Search for the cell housing the specified text and yield its [X, Y] center coordinate. 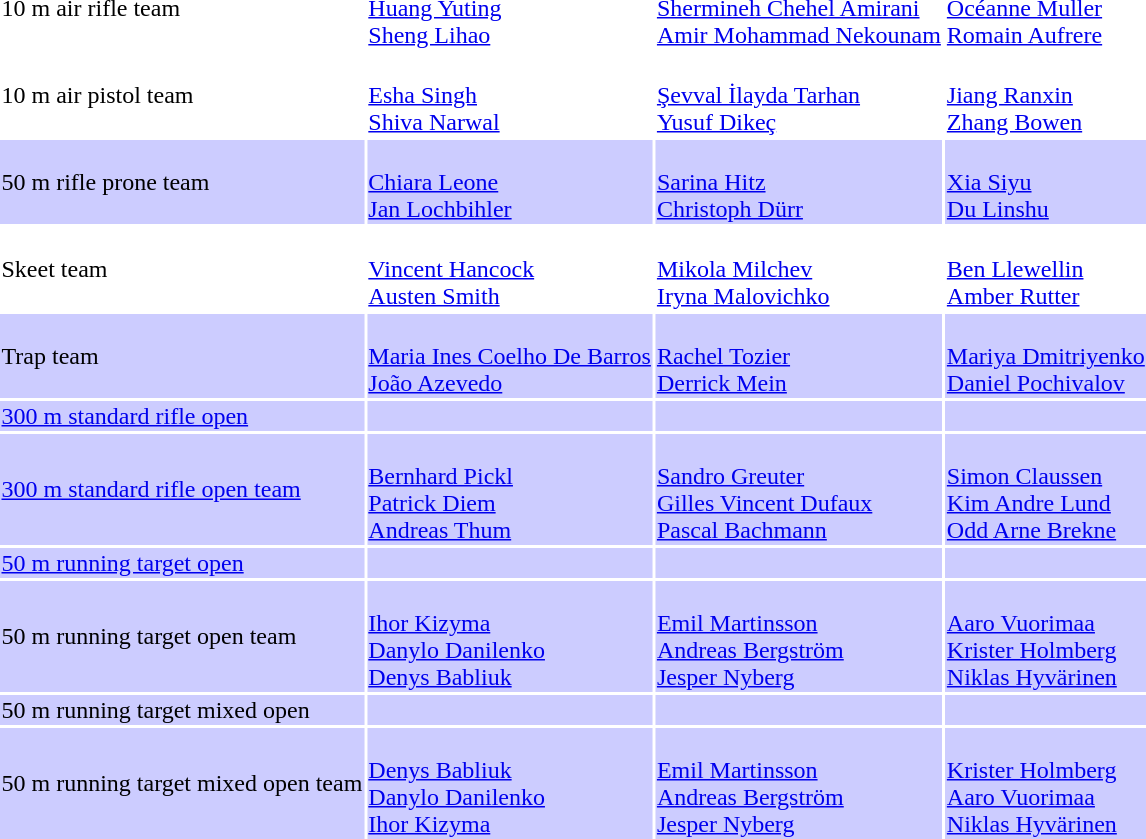
50 m running target open team [182, 636]
50 m rifle prone team [182, 182]
Esha SinghShiva Narwal [510, 95]
Maria Ines Coelho De BarrosJoão Azevedo [510, 356]
Sandro GreuterGilles Vincent DufauxPascal Bachmann [798, 490]
50 m running target mixed open [182, 710]
50 m running target open [182, 563]
Skeet team [182, 269]
Şevval İlayda TarhanYusuf Dikeç [798, 95]
Jiang RanxinZhang Bowen [1046, 95]
300 m standard rifle open team [182, 490]
Denys BabliukDanylo DanilenkoIhor Kizyma [510, 784]
Mariya DmitriyenkoDaniel Pochivalov [1046, 356]
Mikola MilchevIryna Malovichko [798, 269]
10 m air pistol team [182, 95]
Trap team [182, 356]
Simon ClaussenKim Andre LundOdd Arne Brekne [1046, 490]
Chiara LeoneJan Lochbihler [510, 182]
Bernhard PicklPatrick DiemAndreas Thum [510, 490]
Xia SiyuDu Linshu [1046, 182]
300 m standard rifle open [182, 416]
Aaro VuorimaaKrister HolmbergNiklas Hyvärinen [1046, 636]
Vincent HancockAusten Smith [510, 269]
Ben LlewellinAmber Rutter [1046, 269]
Sarina HitzChristoph Dürr [798, 182]
50 m running target mixed open team [182, 784]
Rachel TozierDerrick Mein [798, 356]
Ihor KizymaDanylo DanilenkoDenys Babliuk [510, 636]
Krister HolmbergAaro VuorimaaNiklas Hyvärinen [1046, 784]
